Determine the [x, y] coordinate at the center of the cell enclosing the given text.  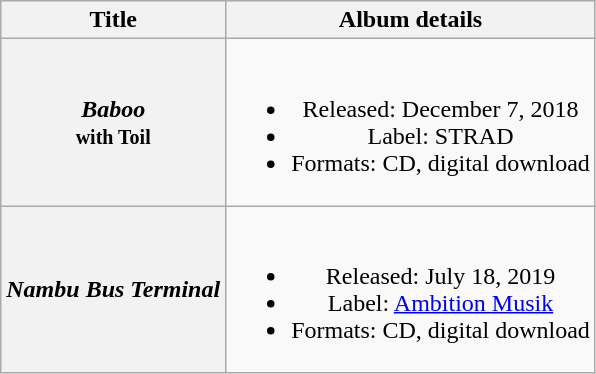
Released: July 18, 2019Label: Ambition MusikFormats: CD, digital download [411, 290]
Title [114, 20]
Album details [411, 20]
Nambu Bus Terminal [114, 290]
Baboo with Toil [114, 122]
Released: December 7, 2018Label: STRADFormats: CD, digital download [411, 122]
